Capture the cell that displays the provided text and extract its (x, y) central coordinate. 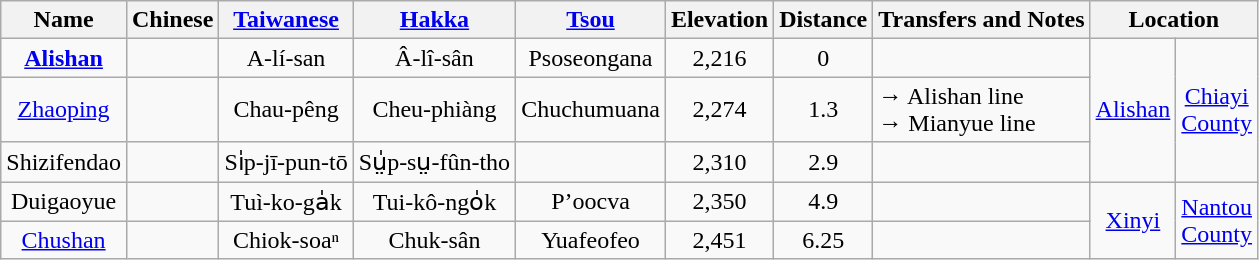
Tui-kô-ngo̍k (434, 202)
2.9 (824, 162)
Â-lî-sân (434, 58)
Duigaoyue (64, 202)
→ Alishan line→ Mianyue line (982, 110)
Transfers and Notes (982, 20)
Name (64, 20)
Zhaoping (64, 110)
Taiwanese (286, 20)
Chiok-soaⁿ (286, 240)
Shizifendao (64, 162)
2,310 (719, 162)
Chinese (172, 20)
Distance (824, 20)
Chuk-sân (434, 240)
P’oocva (591, 202)
Psoseongana (591, 58)
Location (1174, 20)
2,451 (719, 240)
Cheu-phiàng (434, 110)
Si̍p-jī-pun-tō (286, 162)
Tsou (591, 20)
Chuchumuana (591, 110)
2,274 (719, 110)
0 (824, 58)
4.9 (824, 202)
A-lí-san (286, 58)
Tuì-ko-ga̍k (286, 202)
2,350 (719, 202)
NantouCounty (1217, 221)
2,216 (719, 58)
Xinyi (1133, 221)
1.3 (824, 110)
Yuafeofeo (591, 240)
Hakka (434, 20)
Elevation (719, 20)
Chau-pêng (286, 110)
6.25 (824, 240)
Sṳ̍p-sṳ-fûn-tho (434, 162)
ChiayiCounty (1217, 110)
Chushan (64, 240)
